Provide the [x, y] coordinate of the cell's center where the given text is located.  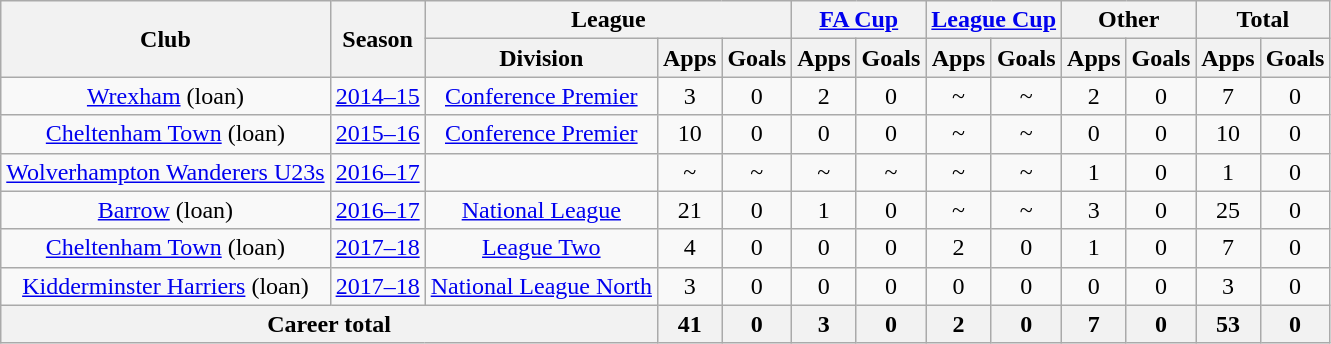
Wrexham (loan) [166, 96]
League Cup [994, 20]
Kidderminster Harriers (loan) [166, 286]
League Two [541, 248]
Wolverhampton Wanderers U23s [166, 172]
League [608, 20]
Total [1263, 20]
FA Cup [859, 20]
53 [1228, 324]
21 [689, 210]
41 [689, 324]
Career total [330, 324]
National League North [541, 286]
Club [166, 39]
Barrow (loan) [166, 210]
2014–15 [378, 96]
4 [689, 248]
2015–16 [378, 134]
National League [541, 210]
25 [1228, 210]
Season [378, 39]
Other [1129, 20]
Division [541, 58]
